Provide the [X, Y] coordinate of the cell's center where the given text is located.  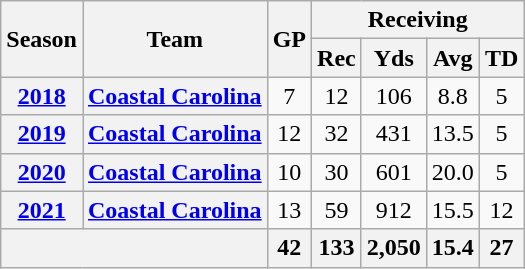
59 [337, 210]
7 [289, 96]
2021 [42, 210]
106 [394, 96]
Receiving [418, 20]
431 [394, 134]
Season [42, 39]
133 [337, 248]
42 [289, 248]
8.8 [452, 96]
2018 [42, 96]
13 [289, 210]
GP [289, 39]
15.4 [452, 248]
Team [174, 39]
2020 [42, 172]
30 [337, 172]
2019 [42, 134]
Rec [337, 58]
2,050 [394, 248]
Avg [452, 58]
32 [337, 134]
20.0 [452, 172]
601 [394, 172]
10 [289, 172]
13.5 [452, 134]
27 [501, 248]
TD [501, 58]
Yds [394, 58]
15.5 [452, 210]
912 [394, 210]
